Return the (X, Y) coordinate for the center point of the cell that contains the specified text.  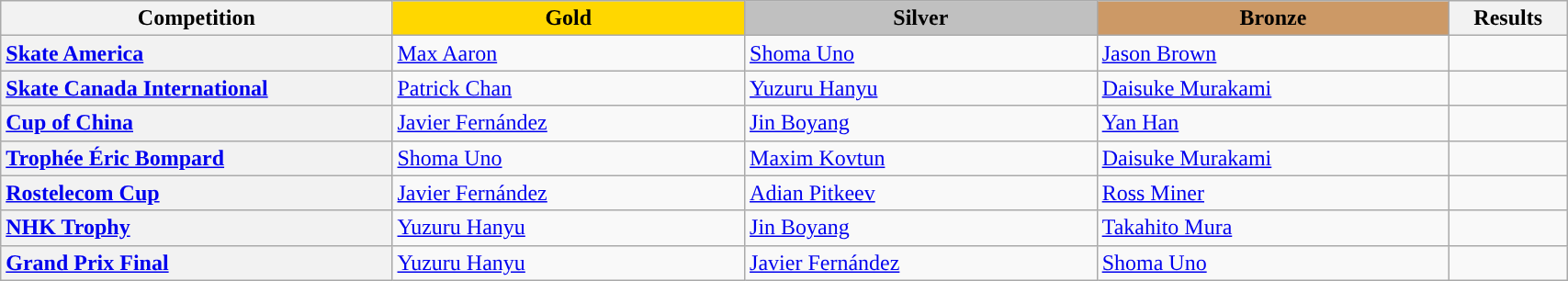
Gold (569, 18)
Skate America (197, 53)
Jason Brown (1273, 53)
Cup of China (197, 123)
Max Aaron (569, 53)
Yan Han (1273, 123)
Results (1508, 18)
Rostelecom Cup (197, 193)
Adian Pitkeev (921, 193)
Takahito Mura (1273, 228)
Bronze (1273, 18)
Silver (921, 18)
Grand Prix Final (197, 263)
Trophée Éric Bompard (197, 158)
NHK Trophy (197, 228)
Competition (197, 18)
Maxim Kovtun (921, 158)
Patrick Chan (569, 88)
Ross Miner (1273, 193)
Skate Canada International (197, 88)
